Detect which cell encompasses the target text, then output its (X, Y) center coordinate. 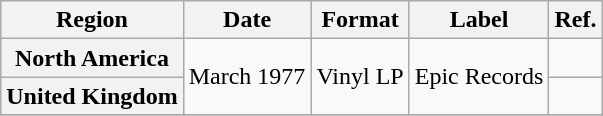
Ref. (576, 20)
Region (92, 20)
North America (92, 58)
Label (479, 20)
United Kingdom (92, 96)
March 1977 (247, 77)
Vinyl LP (360, 77)
Date (247, 20)
Epic Records (479, 77)
Format (360, 20)
